Output the (x, y) coordinate of the center of the cell containing the given text.  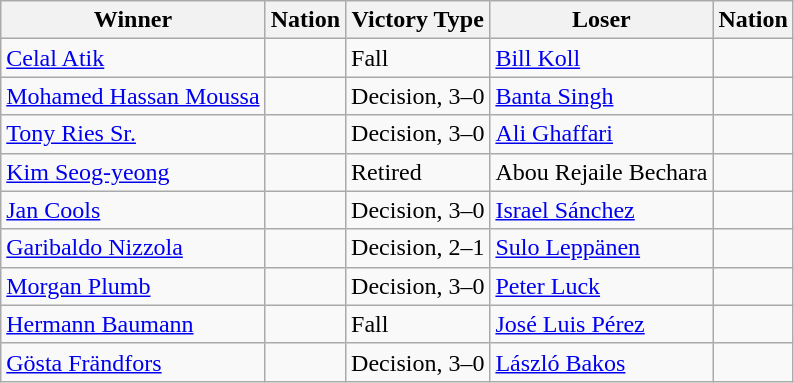
Ali Ghaffari (602, 134)
Peter Luck (602, 286)
Morgan Plumb (133, 286)
Loser (602, 20)
Retired (418, 172)
Hermann Baumann (133, 324)
José Luis Pérez (602, 324)
Jan Cools (133, 210)
Bill Koll (602, 58)
Winner (133, 20)
Sulo Leppänen (602, 248)
Garibaldo Nizzola (133, 248)
Tony Ries Sr. (133, 134)
Israel Sánchez (602, 210)
Kim Seog-yeong (133, 172)
Decision, 2–1 (418, 248)
Victory Type (418, 20)
Banta Singh (602, 96)
Gösta Frändfors (133, 362)
Abou Rejaile Bechara (602, 172)
Mohamed Hassan Moussa (133, 96)
László Bakos (602, 362)
Celal Atik (133, 58)
